Scan for the cell matching the given text and deliver its [x, y] coordinate at center. 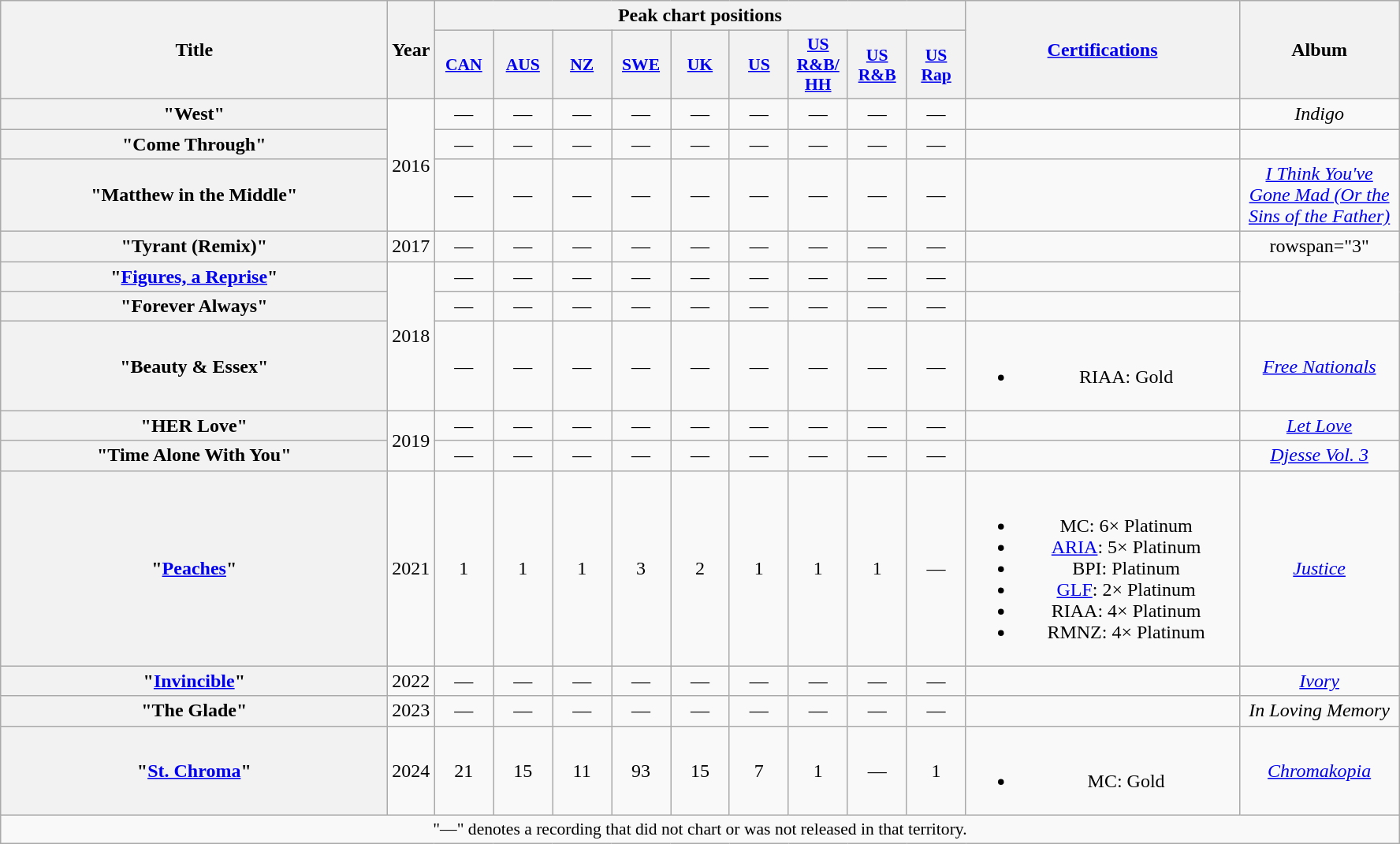
rowspan="3" [1320, 247]
MC: Gold [1102, 771]
3 [642, 568]
Let Love [1320, 426]
Justice [1320, 568]
Year [411, 50]
2017 [411, 247]
SWE [642, 65]
93 [642, 771]
2021 [411, 568]
"Peaches" [194, 568]
Chromakopia [1320, 771]
Album [1320, 50]
2018 [411, 336]
RIAA: Gold [1102, 366]
Ivory [1320, 681]
MC: 6× PlatinumARIA: 5× PlatinumBPI: PlatinumGLF: 2× PlatinumRIAA: 4× PlatinumRMNZ: 4× Platinum [1102, 568]
2024 [411, 771]
2016 [411, 165]
In Loving Memory [1320, 711]
2019 [411, 441]
Title [194, 50]
USR&B [877, 65]
AUS [523, 65]
US [758, 65]
Indigo [1320, 113]
"Time Alone With You" [194, 455]
USR&B/HH [818, 65]
USRap [936, 65]
2023 [411, 711]
"St. Chroma" [194, 771]
"Come Through" [194, 144]
Certifications [1102, 50]
Free Nationals [1320, 366]
"The Glade" [194, 711]
7 [758, 771]
11 [582, 771]
NZ [582, 65]
Peak chart positions [700, 16]
2022 [411, 681]
"Figures, a Reprise" [194, 277]
"Forever Always" [194, 307]
2 [700, 568]
Djesse Vol. 3 [1320, 455]
"Matthew in the Middle" [194, 195]
"HER Love" [194, 426]
CAN [464, 65]
I Think You've Gone Mad (Or the Sins of the Father) [1320, 195]
"Invincible" [194, 681]
"Beauty & Essex" [194, 366]
"—" denotes a recording that did not chart or was not released in that territory. [700, 829]
"West" [194, 113]
21 [464, 771]
UK [700, 65]
"Tyrant (Remix)" [194, 247]
